Scan for the cell matching the given text and deliver its (X, Y) coordinate at center. 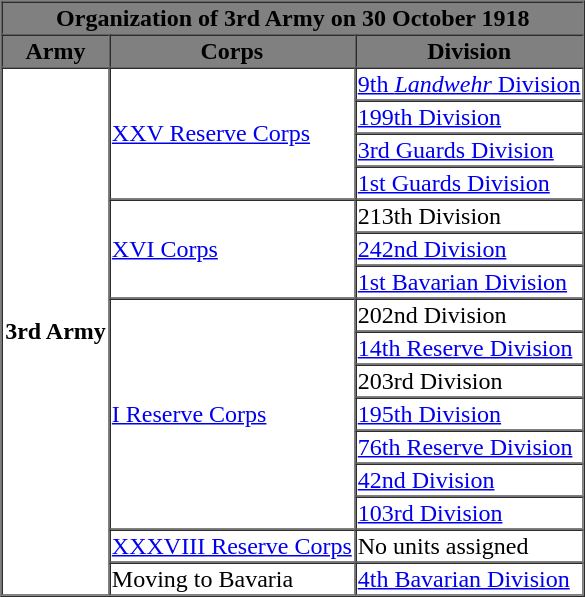
Division (470, 50)
199th Division (470, 116)
4th Bavarian Division (470, 578)
14th Reserve Division (470, 348)
I Reserve Corps (232, 414)
Army (56, 50)
203rd Division (470, 380)
195th Division (470, 414)
XVI Corps (232, 250)
213th Division (470, 216)
1st Bavarian Division (470, 282)
No units assigned (470, 546)
202nd Division (470, 314)
42nd Division (470, 480)
1st Guards Division (470, 182)
XXV Reserve Corps (232, 134)
Moving to Bavaria (232, 578)
9th Landwehr Division (470, 84)
3rd Army (56, 332)
XXXVIII Reserve Corps (232, 546)
103rd Division (470, 512)
Corps (232, 50)
76th Reserve Division (470, 446)
3rd Guards Division (470, 150)
242nd Division (470, 248)
Organization of 3rd Army on 30 October 1918 (292, 18)
